Return (x, y) of the center of cell containing provided text 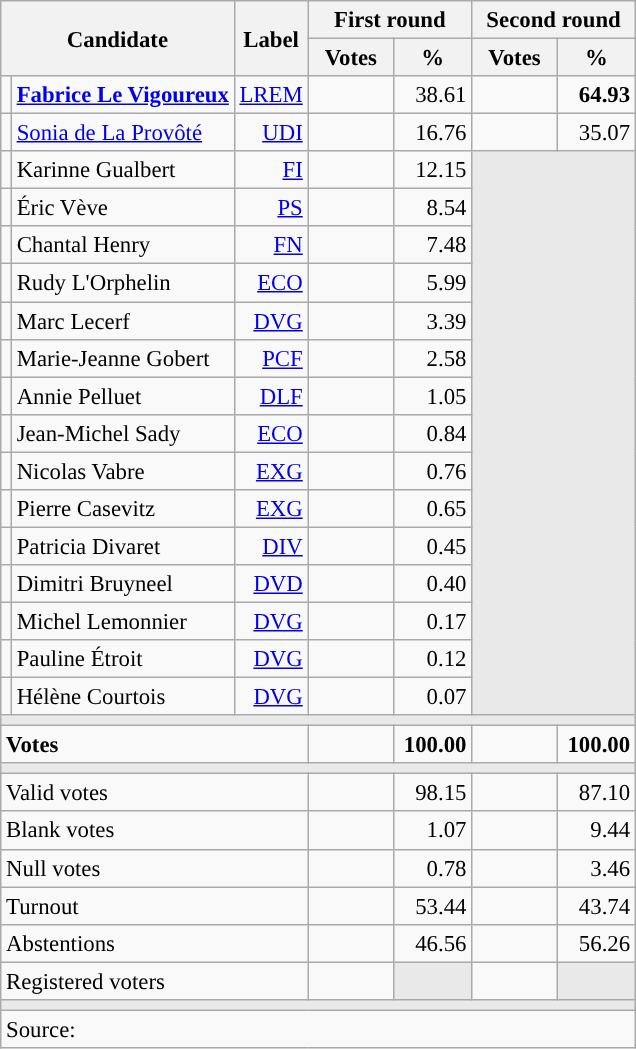
Dimitri Bruyneel (122, 584)
0.40 (433, 584)
5.99 (433, 283)
56.26 (596, 943)
Hélène Courtois (122, 697)
Candidate (118, 38)
First round (390, 20)
53.44 (433, 906)
Marie-Jeanne Gobert (122, 358)
Annie Pelluet (122, 396)
43.74 (596, 906)
Marc Lecerf (122, 321)
Blank votes (154, 831)
Turnout (154, 906)
Sonia de La Provôté (122, 133)
Source: (318, 1029)
LREM (271, 95)
35.07 (596, 133)
12.15 (433, 170)
0.45 (433, 546)
DLF (271, 396)
PCF (271, 358)
46.56 (433, 943)
Karinne Gualbert (122, 170)
FI (271, 170)
Nicolas Vabre (122, 471)
9.44 (596, 831)
16.76 (433, 133)
Pauline Étroit (122, 659)
UDI (271, 133)
3.46 (596, 868)
7.48 (433, 245)
FN (271, 245)
Registered voters (154, 981)
Michel Lemonnier (122, 621)
DIV (271, 546)
Fabrice Le Vigoureux (122, 95)
Null votes (154, 868)
1.07 (433, 831)
Chantal Henry (122, 245)
0.84 (433, 433)
0.65 (433, 509)
Éric Vève (122, 208)
87.10 (596, 793)
Jean-Michel Sady (122, 433)
Patricia Divaret (122, 546)
2.58 (433, 358)
DVD (271, 584)
64.93 (596, 95)
8.54 (433, 208)
1.05 (433, 396)
0.12 (433, 659)
Pierre Casevitz (122, 509)
PS (271, 208)
0.17 (433, 621)
Abstentions (154, 943)
0.76 (433, 471)
Label (271, 38)
38.61 (433, 95)
Rudy L'Orphelin (122, 283)
0.78 (433, 868)
3.39 (433, 321)
Second round (554, 20)
Valid votes (154, 793)
0.07 (433, 697)
98.15 (433, 793)
